Extract the (X, Y) coordinate from the center of the cell holding the provided text.  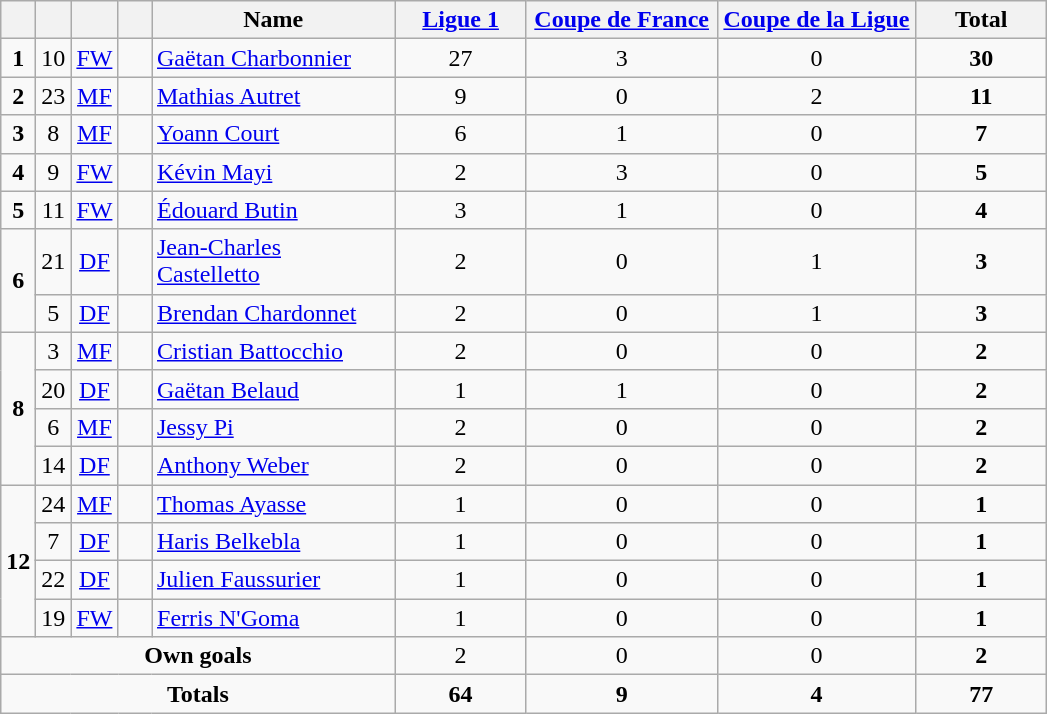
30 (982, 58)
Ferris N'Goma (274, 618)
Totals (198, 694)
Coupe de France (622, 20)
Julien Faussurier (274, 580)
22 (54, 580)
Own goals (198, 656)
12 (18, 560)
23 (54, 96)
Gaëtan Belaud (274, 389)
Anthony Weber (274, 465)
Gaëtan Charbonnier (274, 58)
14 (54, 465)
Mathias Autret (274, 96)
Coupe de la Ligue (816, 20)
10 (54, 58)
64 (460, 694)
Ligue 1 (460, 20)
27 (460, 58)
Cristian Battocchio (274, 351)
Kévin Mayi (274, 172)
21 (54, 262)
Édouard Butin (274, 210)
19 (54, 618)
24 (54, 503)
Jean-Charles Castelletto (274, 262)
Name (274, 20)
Jessy Pi (274, 427)
Thomas Ayasse (274, 503)
Brendan Chardonnet (274, 313)
Haris Belkebla (274, 542)
77 (982, 694)
Total (982, 20)
20 (54, 389)
Yoann Court (274, 134)
